Provide the [X, Y] coordinate of the cell's center where the given text is located.  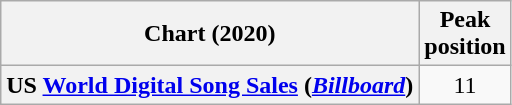
11 [465, 85]
Chart (2020) [210, 34]
US World Digital Song Sales (Billboard) [210, 85]
Peakposition [465, 34]
